Return (X, Y) of the center of cell containing provided text 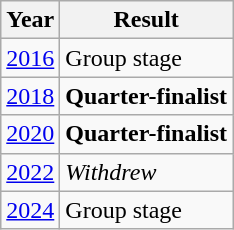
2024 (30, 210)
2016 (30, 58)
Result (146, 20)
Year (30, 20)
Withdrew (146, 172)
2018 (30, 96)
2022 (30, 172)
2020 (30, 134)
